Return the [x, y] coordinate for the center point of the cell that contains the specified text.  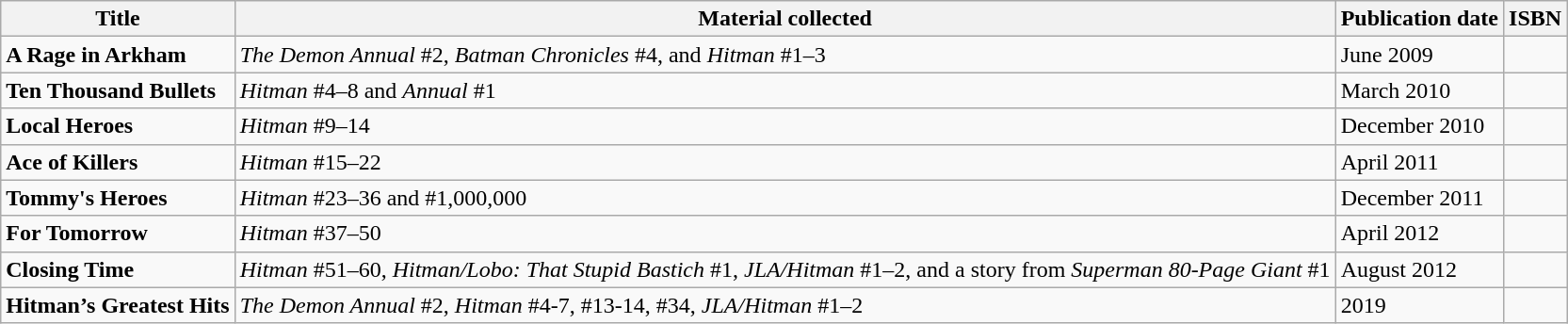
Publication date [1419, 19]
June 2009 [1419, 55]
Hitman #15–22 [785, 162]
Hitman #4–8 and Annual #1 [785, 90]
Closing Time [118, 269]
For Tomorrow [118, 234]
2019 [1419, 305]
August 2012 [1419, 269]
Title [118, 19]
Hitman’s Greatest Hits [118, 305]
Material collected [785, 19]
Hitman #23–36 and #1,000,000 [785, 198]
April 2012 [1419, 234]
Local Heroes [118, 126]
December 2010 [1419, 126]
Tommy's Heroes [118, 198]
The Demon Annual #2, Batman Chronicles #4, and Hitman #1–3 [785, 55]
ISBN [1535, 19]
Ten Thousand Bullets [118, 90]
April 2011 [1419, 162]
Hitman #51–60, Hitman/Lobo: That Stupid Bastich #1, JLA/Hitman #1–2, and a story from Superman 80-Page Giant #1 [785, 269]
Hitman #37–50 [785, 234]
March 2010 [1419, 90]
The Demon Annual #2, Hitman #4-7, #13-14, #34, JLA/Hitman #1–2 [785, 305]
Ace of Killers [118, 162]
Hitman #9–14 [785, 126]
December 2011 [1419, 198]
A Rage in Arkham [118, 55]
